Determine the [X, Y] coordinate at the center of the cell enclosing the given text.  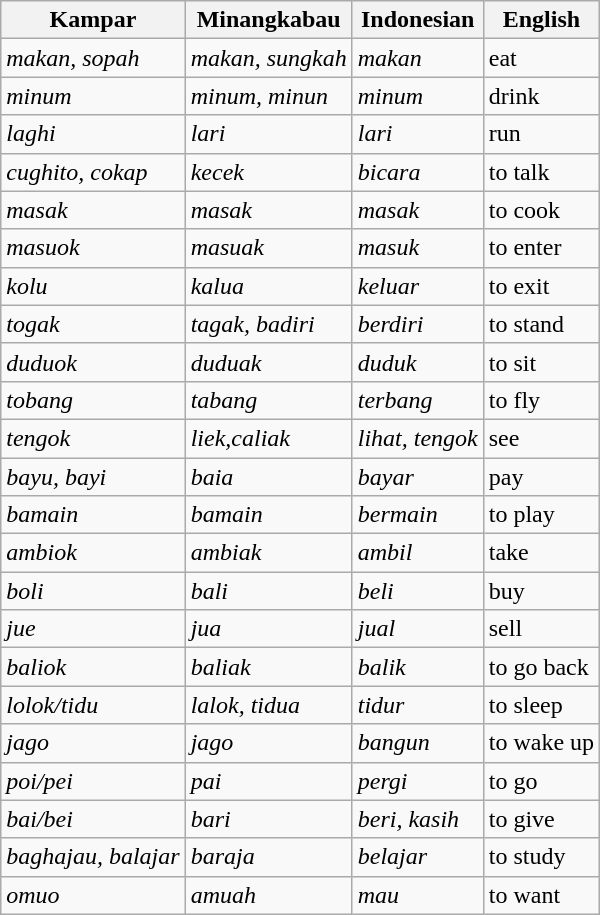
to wake up [541, 743]
tabang [268, 400]
lalok, tidua [268, 705]
terbang [418, 400]
baghajau, balajar [93, 857]
lolok/tidu [93, 705]
togak [93, 324]
ambiok [93, 553]
kalua [268, 286]
to exit [541, 286]
sell [541, 629]
English [541, 20]
bangun [418, 743]
laghi [93, 134]
tengok [93, 438]
see [541, 438]
bari [268, 819]
pay [541, 477]
to go [541, 781]
baliok [93, 667]
drink [541, 96]
to sit [541, 362]
to study [541, 857]
masuk [418, 248]
cughito, cokap [93, 172]
to sleep [541, 705]
poi/pei [93, 781]
to want [541, 895]
pergi [418, 781]
jual [418, 629]
duduak [268, 362]
eat [541, 58]
masuok [93, 248]
bai/bei [93, 819]
balik [418, 667]
buy [541, 591]
makan, sungkah [268, 58]
beri, kasih [418, 819]
bermain [418, 515]
Minangkabau [268, 20]
amuah [268, 895]
take [541, 553]
to play [541, 515]
mau [418, 895]
tidur [418, 705]
berdiri [418, 324]
bicara [418, 172]
baia [268, 477]
bali [268, 591]
makan [418, 58]
omuo [93, 895]
Indonesian [418, 20]
to talk [541, 172]
keluar [418, 286]
beli [418, 591]
duduok [93, 362]
to go back [541, 667]
minum, minun [268, 96]
tagak, badiri [268, 324]
tobang [93, 400]
Kampar [93, 20]
baraja [268, 857]
boli [93, 591]
duduk [418, 362]
to cook [541, 210]
to stand [541, 324]
kecek [268, 172]
makan, sopah [93, 58]
liek,caliak [268, 438]
run [541, 134]
belajar [418, 857]
masuak [268, 248]
bayu, bayi [93, 477]
to fly [541, 400]
baliak [268, 667]
kolu [93, 286]
to enter [541, 248]
ambil [418, 553]
jua [268, 629]
ambiak [268, 553]
lihat, tengok [418, 438]
pai [268, 781]
to give [541, 819]
jue [93, 629]
bayar [418, 477]
